From the cell containing the given text, extract its center point as [x, y] coordinate. 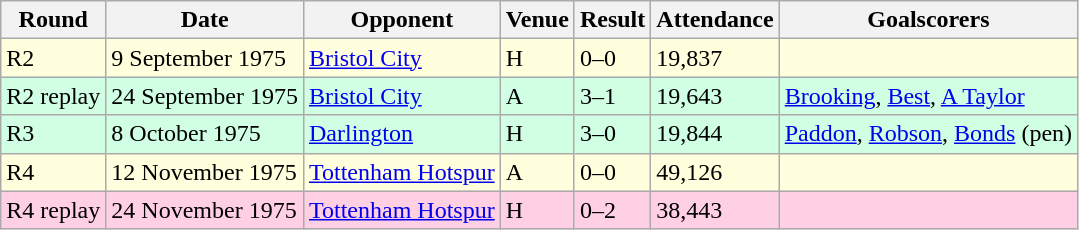
19,844 [715, 134]
Round [54, 20]
38,443 [715, 210]
24 September 1975 [205, 96]
9 September 1975 [205, 58]
8 October 1975 [205, 134]
49,126 [715, 172]
Brooking, Best, A Taylor [928, 96]
0–2 [612, 210]
Goalscorers [928, 20]
R4 [54, 172]
Venue [537, 20]
R2 replay [54, 96]
3–1 [612, 96]
24 November 1975 [205, 210]
Paddon, Robson, Bonds (pen) [928, 134]
Darlington [402, 134]
Date [205, 20]
12 November 1975 [205, 172]
19,643 [715, 96]
R2 [54, 58]
Result [612, 20]
R4 replay [54, 210]
Attendance [715, 20]
R3 [54, 134]
3–0 [612, 134]
Opponent [402, 20]
19,837 [715, 58]
